Identify which cell holds the provided text, then report its (x, y) central coordinate. 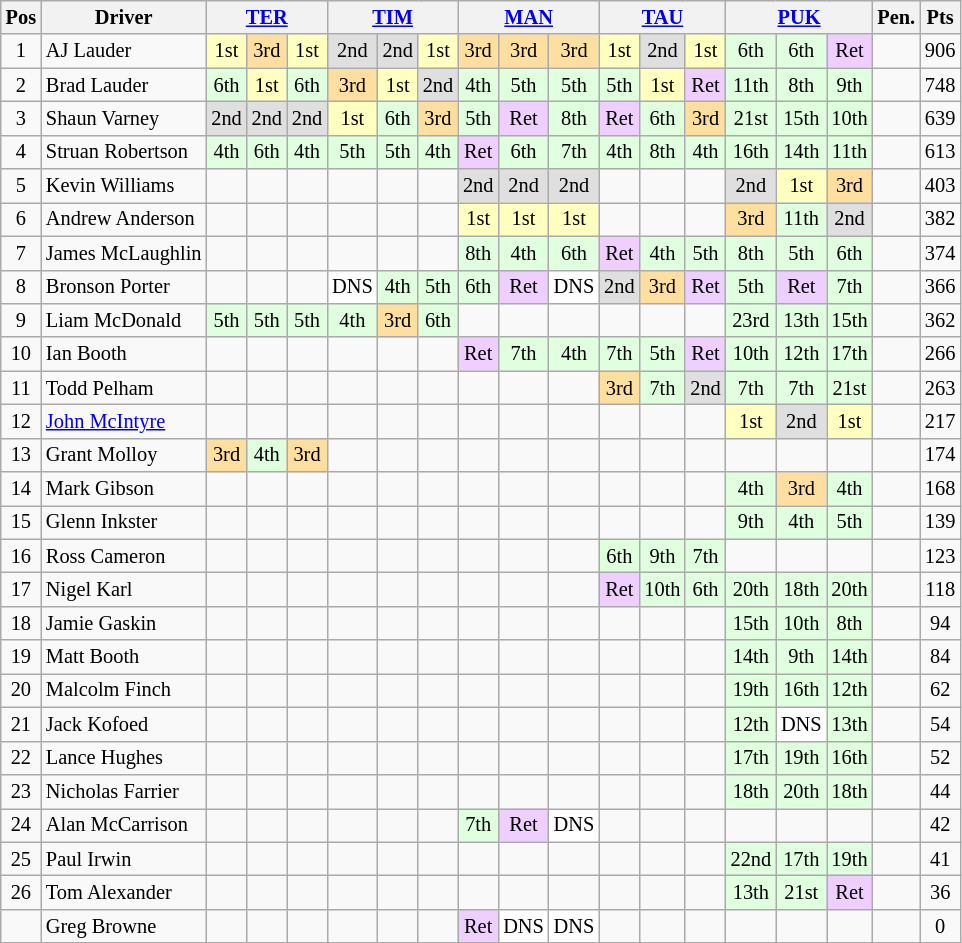
Tom Alexander (124, 892)
16 (21, 556)
15 (21, 522)
5 (21, 186)
17 (21, 589)
906 (940, 51)
20 (21, 690)
26 (21, 892)
PUK (800, 17)
1 (21, 51)
Nigel Karl (124, 589)
Greg Browne (124, 926)
94 (940, 623)
139 (940, 522)
9 (21, 320)
Paul Irwin (124, 859)
263 (940, 388)
22 (21, 758)
403 (940, 186)
Glenn Inkster (124, 522)
10 (21, 354)
Shaun Varney (124, 118)
Mark Gibson (124, 489)
Andrew Anderson (124, 219)
54 (940, 724)
Kevin Williams (124, 186)
James McLaughlin (124, 253)
374 (940, 253)
84 (940, 657)
168 (940, 489)
266 (940, 354)
52 (940, 758)
13 (21, 455)
4 (21, 152)
639 (940, 118)
44 (940, 791)
22nd (751, 859)
Struan Robertson (124, 152)
6 (21, 219)
Brad Lauder (124, 85)
748 (940, 85)
Jack Kofoed (124, 724)
Matt Booth (124, 657)
Driver (124, 17)
3 (21, 118)
23rd (751, 320)
Grant Molloy (124, 455)
18 (21, 623)
Bronson Porter (124, 287)
362 (940, 320)
MAN (528, 17)
123 (940, 556)
36 (940, 892)
Pos (21, 17)
Jamie Gaskin (124, 623)
14 (21, 489)
62 (940, 690)
0 (940, 926)
TIM (392, 17)
Lance Hughes (124, 758)
19 (21, 657)
Malcolm Finch (124, 690)
118 (940, 589)
TAU (662, 17)
613 (940, 152)
Pen. (896, 17)
Nicholas Farrier (124, 791)
TER (266, 17)
2 (21, 85)
Ross Cameron (124, 556)
23 (21, 791)
21 (21, 724)
8 (21, 287)
11 (21, 388)
366 (940, 287)
174 (940, 455)
382 (940, 219)
25 (21, 859)
217 (940, 421)
Ian Booth (124, 354)
41 (940, 859)
John McIntyre (124, 421)
Pts (940, 17)
Alan McCarrison (124, 825)
24 (21, 825)
Liam McDonald (124, 320)
AJ Lauder (124, 51)
7 (21, 253)
Todd Pelham (124, 388)
12 (21, 421)
42 (940, 825)
